Locate the cell with the specified text and output its [X, Y] center coordinate. 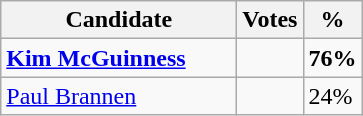
% [332, 20]
Votes [270, 20]
Paul Brannen [119, 96]
24% [332, 96]
Candidate [119, 20]
Kim McGuinness [119, 58]
76% [332, 58]
